Determine the (x, y) coordinate at the center of the cell enclosing the given text.  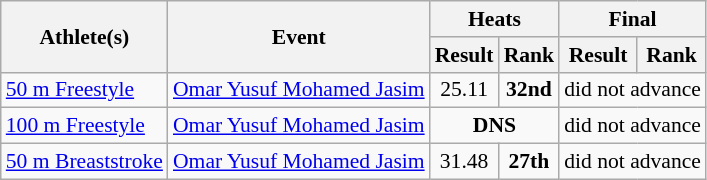
Event (299, 36)
DNS (494, 126)
100 m Freestyle (84, 126)
31.48 (464, 162)
50 m Breaststroke (84, 162)
50 m Freestyle (84, 90)
27th (530, 162)
Final (632, 19)
Athlete(s) (84, 36)
25.11 (464, 90)
Heats (494, 19)
32nd (530, 90)
